For the text-containing cell, return its midpoint in (X, Y) coordinate format. 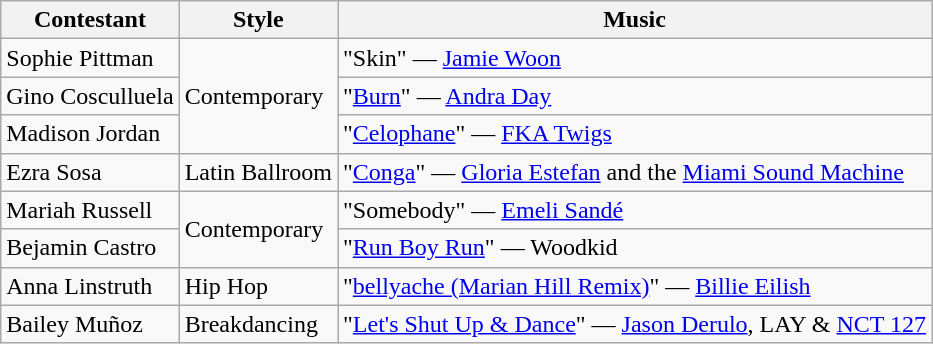
Gino Cosculluela (90, 96)
Anna Linstruth (90, 286)
"Skin" — Jamie Woon (635, 58)
Mariah Russell (90, 210)
Breakdancing (258, 324)
Latin Ballroom (258, 172)
"Let's Shut Up & Dance" — Jason Derulo, LAY & NCT 127 (635, 324)
"Somebody" — Emeli Sandé (635, 210)
Sophie Pittman (90, 58)
Bejamin Castro (90, 248)
Hip Hop (258, 286)
Style (258, 20)
Music (635, 20)
"bellyache (Marian Hill Remix)" — Billie Eilish (635, 286)
Ezra Sosa (90, 172)
"Burn" — Andra Day (635, 96)
Bailey Muñoz (90, 324)
"Run Boy Run" — Woodkid (635, 248)
"Conga" — Gloria Estefan and the Miami Sound Machine (635, 172)
Madison Jordan (90, 134)
Contestant (90, 20)
"Celophane" — FKA Twigs (635, 134)
